Return the [x, y] coordinate for the center point of the cell that contains the specified text.  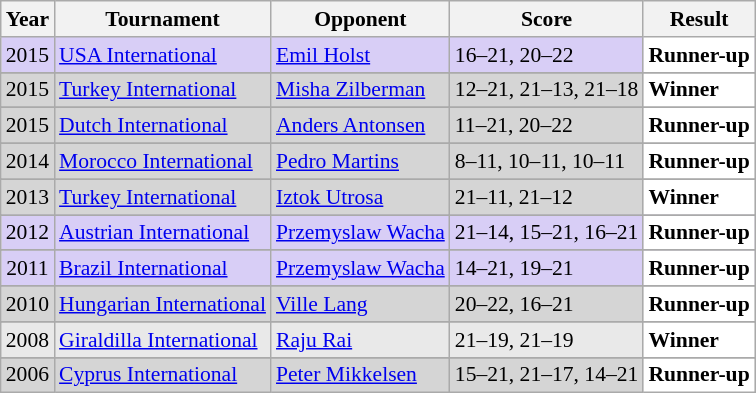
Year [28, 19]
11–21, 20–22 [547, 126]
Brazil International [162, 269]
2006 [28, 375]
Giraldilla International [162, 340]
2010 [28, 304]
Hungarian International [162, 304]
Result [698, 19]
Tournament [162, 19]
Anders Antonsen [360, 126]
Emil Holst [360, 55]
Peter Mikkelsen [360, 375]
Iztok Utrosa [360, 197]
2014 [28, 162]
8–11, 10–11, 10–11 [547, 162]
16–21, 20–22 [547, 55]
21–19, 21–19 [547, 340]
Cyprus International [162, 375]
Ville Lang [360, 304]
Score [547, 19]
20–22, 16–21 [547, 304]
2011 [28, 269]
Austrian International [162, 233]
21–11, 21–12 [547, 197]
2008 [28, 340]
USA International [162, 55]
14–21, 19–21 [547, 269]
Misha Zilberman [360, 90]
15–21, 21–17, 14–21 [547, 375]
Dutch International [162, 126]
Raju Rai [360, 340]
2012 [28, 233]
Opponent [360, 19]
Morocco International [162, 162]
2013 [28, 197]
21–14, 15–21, 16–21 [547, 233]
12–21, 21–13, 21–18 [547, 90]
Pedro Martins [360, 162]
